Find where the given text appears and provide that cell's center as [X, Y] coordinate. 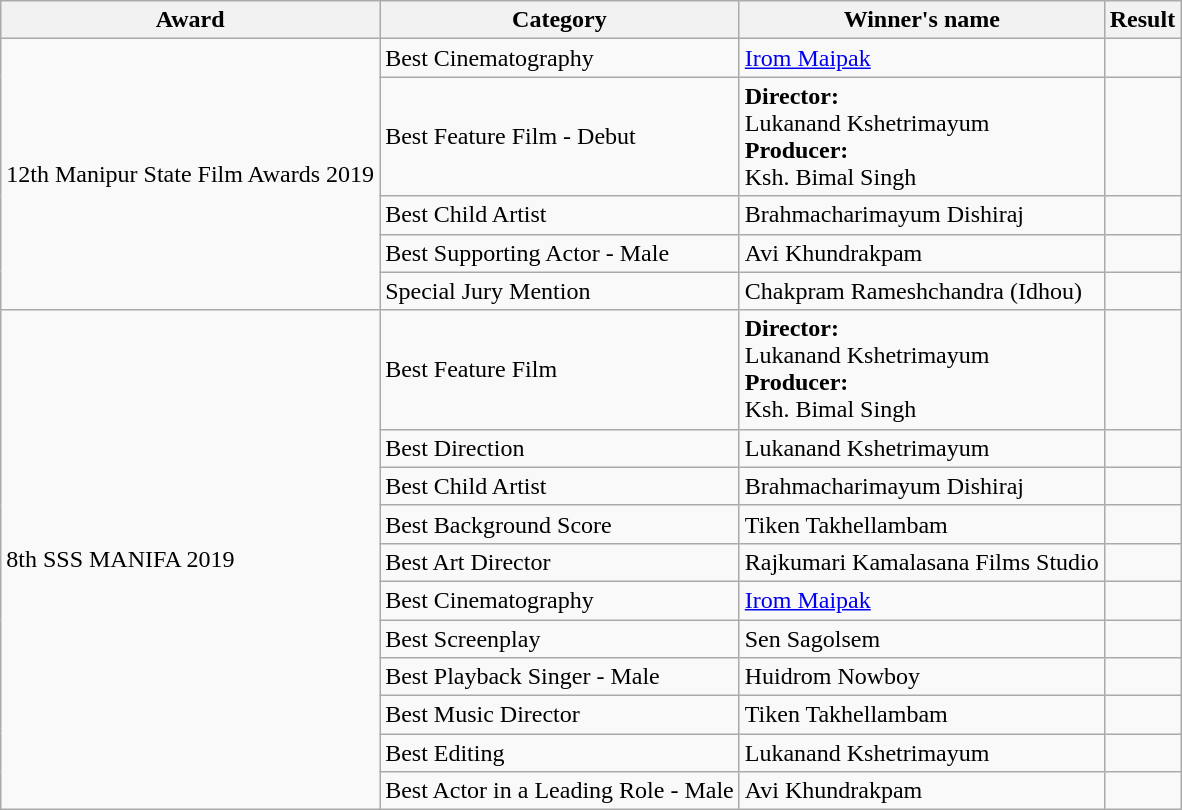
8th SSS MANIFA 2019 [190, 560]
Best Music Director [560, 715]
Best Editing [560, 753]
Winner's name [922, 20]
Result [1142, 20]
Sen Sagolsem [922, 639]
Category [560, 20]
Best Screenplay [560, 639]
Award [190, 20]
Best Art Director [560, 562]
Best Supporting Actor - Male [560, 253]
Special Jury Mention [560, 291]
Rajkumari Kamalasana Films Studio [922, 562]
Best Actor in a Leading Role - Male [560, 791]
Best Feature Film - Debut [560, 136]
Best Background Score [560, 524]
12th Manipur State Film Awards 2019 [190, 174]
Best Direction [560, 448]
Best Feature Film [560, 370]
Chakpram Rameshchandra (Idhou) [922, 291]
Best Playback Singer - Male [560, 677]
Huidrom Nowboy [922, 677]
